From the cell containing the given text, extract its center point as (x, y) coordinate. 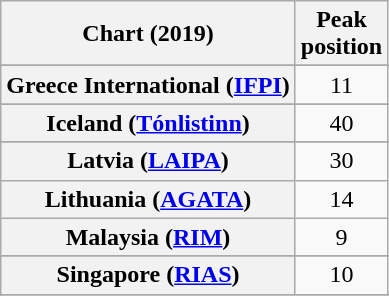
30 (341, 161)
Greece International (IFPI) (148, 85)
Peakposition (341, 34)
Chart (2019) (148, 34)
10 (341, 275)
Malaysia (RIM) (148, 237)
14 (341, 199)
Singapore (RIAS) (148, 275)
9 (341, 237)
Lithuania (AGATA) (148, 199)
Latvia (LAIPA) (148, 161)
11 (341, 85)
Iceland (Tónlistinn) (148, 123)
40 (341, 123)
